Find where the given text appears and provide that cell's center as (x, y) coordinate. 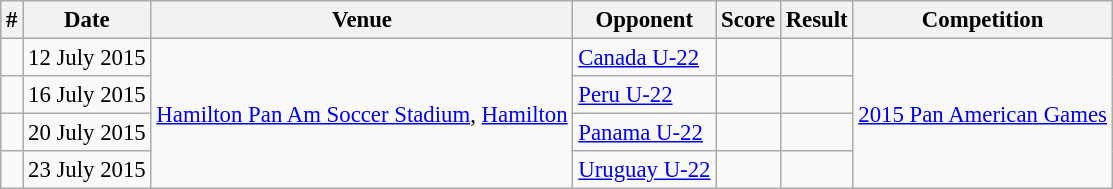
Panama U-22 (644, 133)
Result (816, 20)
Canada U-22 (644, 58)
# (12, 20)
16 July 2015 (87, 95)
Competition (982, 20)
2015 Pan American Games (982, 114)
20 July 2015 (87, 133)
Date (87, 20)
12 July 2015 (87, 58)
Opponent (644, 20)
Score (748, 20)
Venue (362, 20)
Hamilton Pan Am Soccer Stadium, Hamilton (362, 114)
Uruguay U-22 (644, 170)
23 July 2015 (87, 170)
Peru U-22 (644, 95)
